Search for the cell housing the specified text and yield its [x, y] center coordinate. 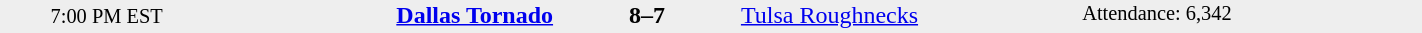
8–7 [648, 15]
Dallas Tornado [384, 15]
Attendance: 6,342 [1252, 16]
Tulsa Roughnecks [910, 15]
7:00 PM EST [106, 16]
